For the text-containing cell, return its midpoint in [x, y] coordinate format. 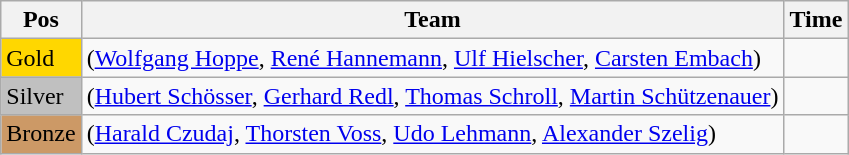
Gold [41, 58]
Silver [41, 96]
(Harald Czudaj, Thorsten Voss, Udo Lehmann, Alexander Szelig) [432, 134]
(Hubert Schösser, Gerhard Redl, Thomas Schroll, Martin Schützenauer) [432, 96]
Team [432, 20]
Time [816, 20]
Bronze [41, 134]
(Wolfgang Hoppe, René Hannemann, Ulf Hielscher, Carsten Embach) [432, 58]
Pos [41, 20]
